Provide the [x, y] coordinate of the cell's center where the given text is located.  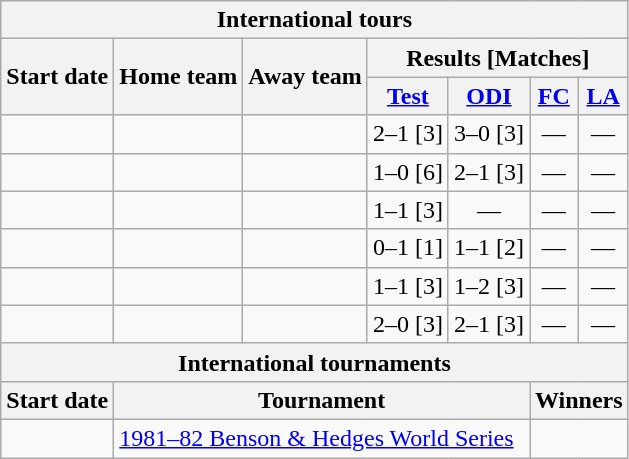
3–0 [3] [488, 134]
Tournament [322, 400]
1–2 [3] [488, 286]
Test [408, 96]
Home team [178, 77]
FC [554, 96]
2–0 [3] [408, 324]
Winners [580, 400]
Results [Matches] [498, 58]
Away team [306, 77]
LA [603, 96]
International tournaments [314, 362]
0–1 [1] [408, 248]
International tours [314, 20]
1981–82 Benson & Hedges World Series [322, 438]
ODI [488, 96]
1–1 [2] [488, 248]
1–0 [6] [408, 172]
